Scan for the cell matching the given text and deliver its [X, Y] coordinate at center. 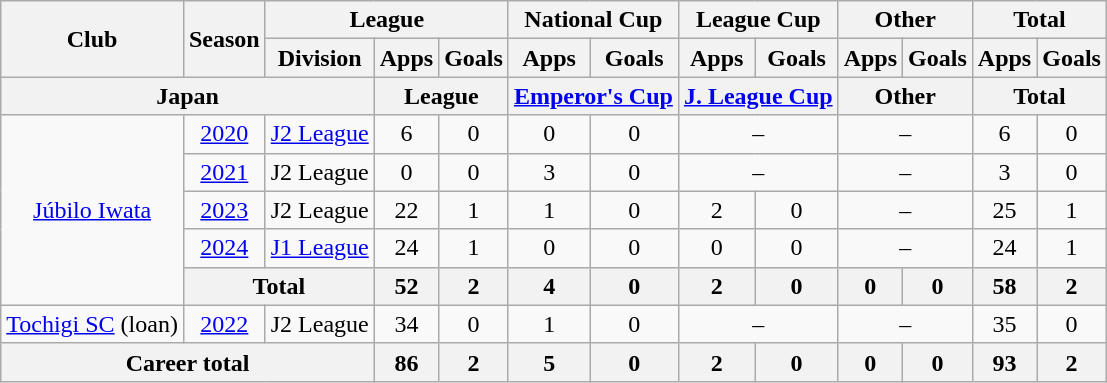
2020 [224, 134]
25 [1004, 210]
52 [406, 286]
5 [549, 362]
J. League Cup [758, 96]
86 [406, 362]
35 [1004, 324]
Division [320, 58]
34 [406, 324]
National Cup [593, 20]
Career total [188, 362]
League Cup [758, 20]
J1 League [320, 248]
93 [1004, 362]
2024 [224, 248]
Júbilo Iwata [92, 210]
2022 [224, 324]
58 [1004, 286]
Tochigi SC (loan) [92, 324]
Japan [188, 96]
2021 [224, 172]
4 [549, 286]
22 [406, 210]
Season [224, 39]
Emperor's Cup [593, 96]
Club [92, 39]
2023 [224, 210]
